Search for the cell housing the specified text and yield its [x, y] center coordinate. 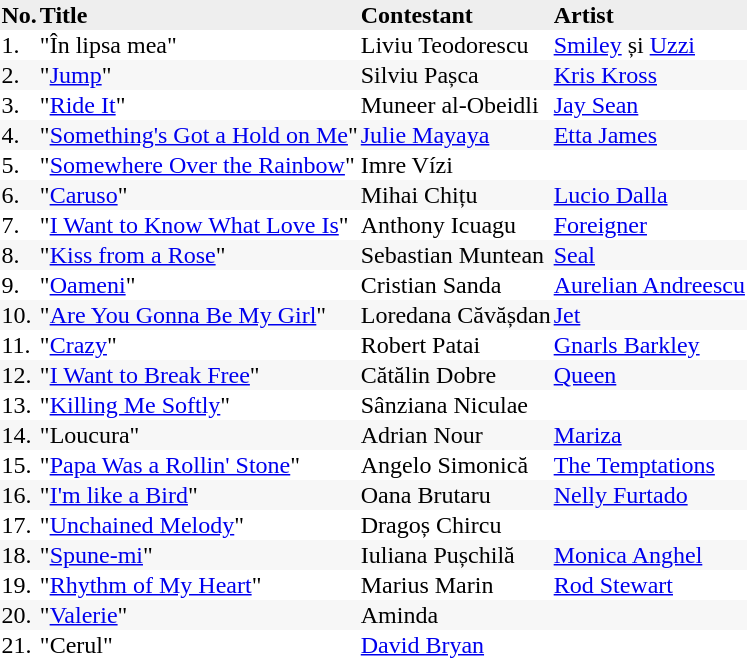
Jay Sean [649, 105]
"Ride It" [198, 105]
"I'm like a Bird" [198, 495]
"Crazy" [198, 345]
Adrian Nour [456, 435]
Queen [649, 375]
"Cerul" [198, 645]
20. [19, 615]
Smiley și Uzzi [649, 45]
The Temptations [649, 465]
1. [19, 45]
Rod Stewart [649, 585]
Gnarls Barkley [649, 345]
Muneer al-Obeidli [456, 105]
Imre Vízi [456, 165]
"Papa Was a Rollin' Stone" [198, 465]
21. [19, 645]
11. [19, 345]
Mariza [649, 435]
10. [19, 315]
Etta James [649, 135]
"Something's Got a Hold on Me" [198, 135]
Liviu Teodorescu [456, 45]
15. [19, 465]
7. [19, 225]
"I Want to Know What Love Is" [198, 225]
Iuliana Pușchilă [456, 555]
"Rhythm of My Heart" [198, 585]
Nelly Furtado [649, 495]
Angelo Simonică [456, 465]
Robert Patai [456, 345]
Jet [649, 315]
8. [19, 255]
Kris Kross [649, 75]
18. [19, 555]
David Bryan [456, 645]
"Kiss from a Rose" [198, 255]
2. [19, 75]
Title [198, 15]
17. [19, 525]
"I Want to Break Free" [198, 375]
Lucio Dalla [649, 195]
Foreigner [649, 225]
"Oameni" [198, 285]
5. [19, 165]
Aminda [456, 615]
Dragoș Chircu [456, 525]
13. [19, 405]
Cătălin Dobre [456, 375]
"Somewhere Over the Rainbow" [198, 165]
4. [19, 135]
Anthony Icuagu [456, 225]
"Jump" [198, 75]
"Are You Gonna Be My Girl" [198, 315]
"Killing Me Softly" [198, 405]
19. [19, 585]
Julie Mayaya [456, 135]
12. [19, 375]
Monica Anghel [649, 555]
Sebastian Muntean [456, 255]
Artist [649, 15]
"Unchained Melody" [198, 525]
Loredana Căvășdan [456, 315]
"Valerie" [198, 615]
"În lipsa mea" [198, 45]
"Caruso" [198, 195]
Seal [649, 255]
Mihai Chițu [456, 195]
6. [19, 195]
Cristian Sanda [456, 285]
16. [19, 495]
Oana Brutaru [456, 495]
3. [19, 105]
Contestant [456, 15]
Marius Marin [456, 585]
9. [19, 285]
No. [19, 15]
"Spune-mi" [198, 555]
"Loucura" [198, 435]
Sânziana Niculae [456, 405]
14. [19, 435]
Aurelian Andreescu [649, 285]
Silviu Pașca [456, 75]
